Capture the cell that displays the provided text and extract its [x, y] central coordinate. 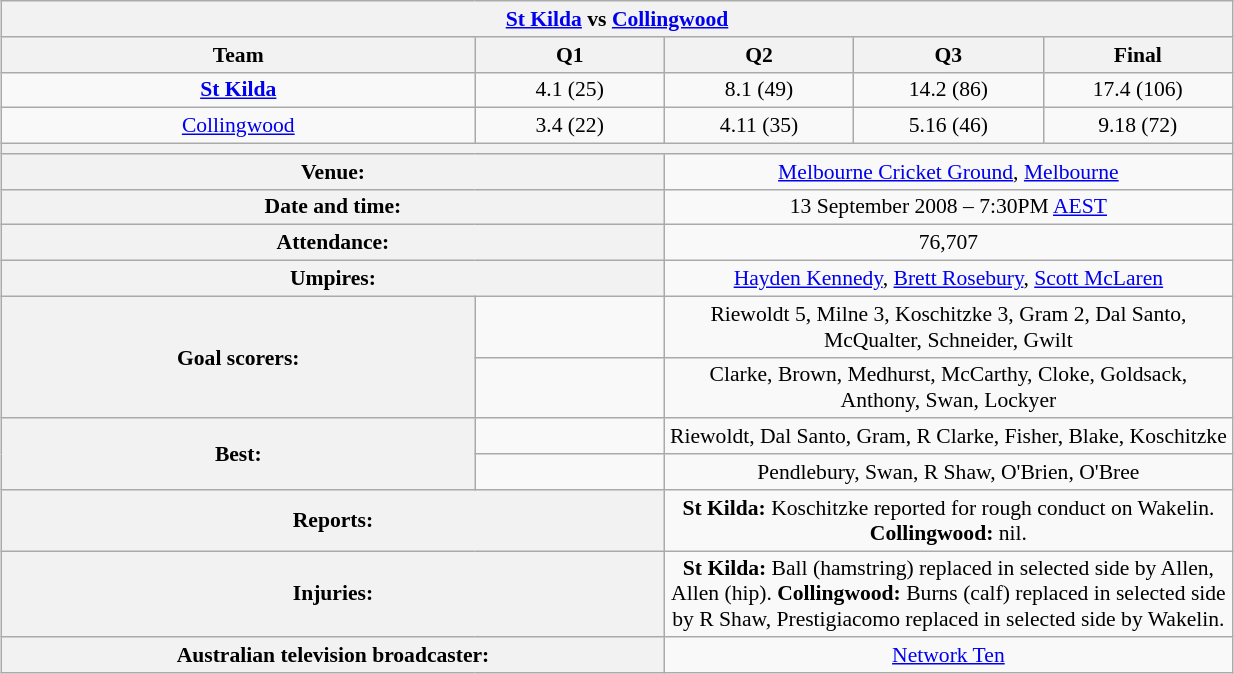
Venue: [334, 172]
Final [1138, 55]
Clarke, Brown, Medhurst, McCarthy, Cloke, Goldsack, Anthony, Swan, Lockyer [948, 388]
Q2 [758, 55]
Reports: [334, 520]
Team [238, 55]
Umpires: [334, 279]
4.1 (25) [570, 90]
5.16 (46) [948, 126]
Network Ten [948, 656]
Pendlebury, Swan, R Shaw, O'Brien, O'Bree [948, 472]
St Kilda: Koschitzke reported for rough conduct on Wakelin. Collingwood: nil. [948, 520]
Riewoldt, Dal Santo, Gram, R Clarke, Fisher, Blake, Koschitzke [948, 437]
Best: [238, 454]
76,707 [948, 243]
17.4 (106) [1138, 90]
9.18 (72) [1138, 126]
13 September 2008 – 7:30PM AEST [948, 207]
3.4 (22) [570, 126]
8.1 (49) [758, 90]
Collingwood [238, 126]
Q3 [948, 55]
Injuries: [334, 594]
14.2 (86) [948, 90]
Attendance: [334, 243]
St Kilda [238, 90]
Date and time: [334, 207]
Melbourne Cricket Ground, Melbourne [948, 172]
4.11 (35) [758, 126]
Australian television broadcaster: [334, 656]
Riewoldt 5, Milne 3, Koschitzke 3, Gram 2, Dal Santo, McQualter, Schneider, Gwilt [948, 326]
Goal scorers: [238, 357]
Hayden Kennedy, Brett Rosebury, Scott McLaren [948, 279]
St Kilda vs Collingwood [618, 19]
Q1 [570, 55]
